Return (X, Y) of the center of cell containing provided text 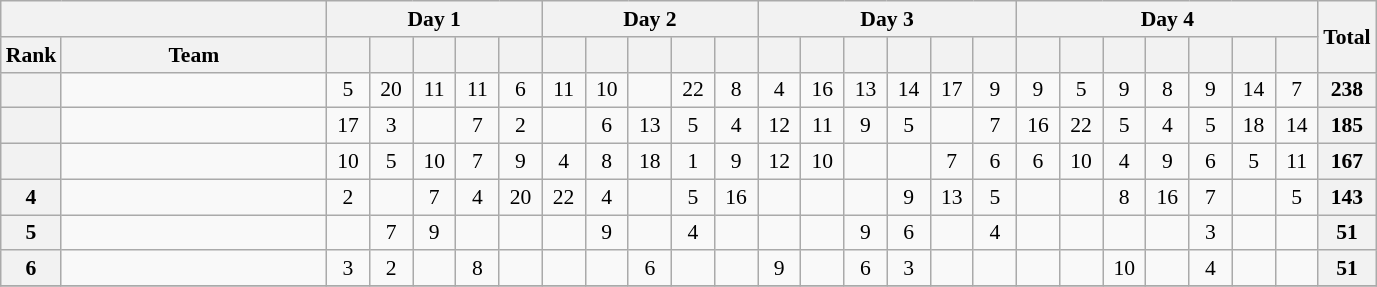
143 (1346, 197)
185 (1346, 126)
Rank (32, 55)
Total (1346, 36)
238 (1346, 90)
Day 2 (650, 19)
Day 4 (1167, 19)
Team (194, 55)
Day 3 (888, 19)
167 (1346, 162)
Day 1 (434, 19)
1 (692, 162)
